Return the [X, Y] coordinate for the center point of the cell that contains the specified text.  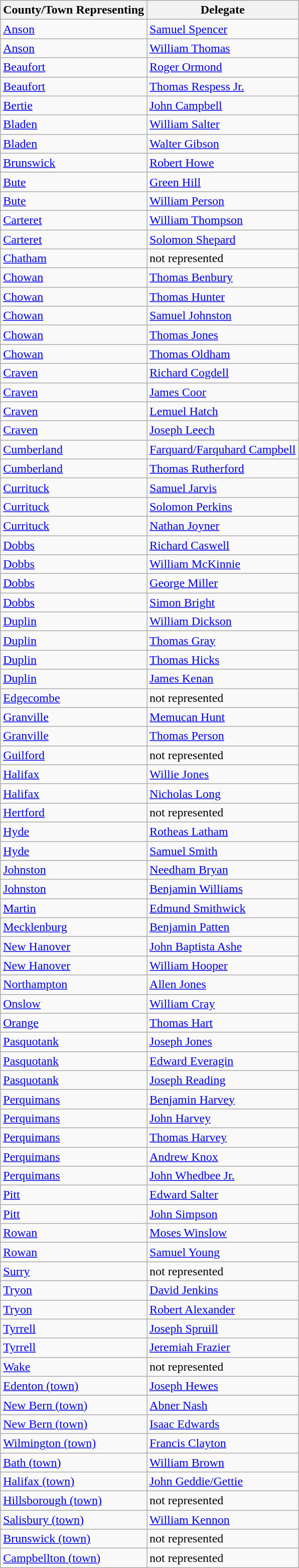
William Thompson [223, 220]
Solomon Perkins [223, 507]
Thomas Person [223, 736]
William McKinnie [223, 564]
John Harvey [223, 1118]
Halifax (town) [74, 1482]
Bertie [74, 105]
William Dickson [223, 622]
Campbellton (town) [74, 1558]
Green Hill [223, 182]
Joseph Leech [223, 430]
John Baptista Ashe [223, 946]
Samuel Young [223, 1252]
Thomas Benbury [223, 278]
Edenton (town) [74, 1386]
Farquard/Farquhard Campbell [223, 449]
Edmund Smithwick [223, 908]
John Whedbee Jr. [223, 1176]
Onslow [74, 1004]
William Salter [223, 125]
Thomas Rutherford [223, 468]
Andrew Knox [223, 1156]
Surry [74, 1271]
Joseph Hewes [223, 1386]
Hertford [74, 812]
Joseph Spruill [223, 1329]
William Person [223, 201]
Martin [74, 908]
Samuel Jarvis [223, 488]
Simon Bright [223, 602]
Francis Clayton [223, 1443]
Robert Alexander [223, 1309]
James Coor [223, 392]
John Campbell [223, 105]
Benjamin Williams [223, 889]
Joseph Jones [223, 1042]
Salisbury (town) [74, 1520]
Edward Everagin [223, 1061]
William Thomas [223, 48]
Edgecombe [74, 698]
William Cray [223, 1004]
Needham Bryan [223, 870]
Allen Jones [223, 985]
Hillsborough (town) [74, 1501]
John Simpson [223, 1214]
David Jenkins [223, 1290]
Chatham [74, 259]
Roger Ormond [223, 67]
Thomas Respess Jr. [223, 86]
Thomas Gray [223, 641]
Nathan Joyner [223, 526]
Guilford [74, 755]
John Geddie/Gettie [223, 1482]
William Hooper [223, 966]
Thomas Hunter [223, 297]
William Brown [223, 1463]
Wake [74, 1367]
George Miller [223, 583]
Moses Winslow [223, 1233]
Nicholas Long [223, 793]
Richard Caswell [223, 545]
Delegate [223, 10]
Thomas Hart [223, 1023]
Mecklenburg [74, 927]
Thomas Oldham [223, 354]
Brunswick [74, 163]
County/Town Representing [74, 10]
Thomas Hicks [223, 660]
Edward Salter [223, 1195]
Bath (town) [74, 1463]
Thomas Harvey [223, 1137]
Orange [74, 1023]
Robert Howe [223, 163]
Joseph Reading [223, 1080]
Samuel Smith [223, 851]
William Kennon [223, 1520]
Benjamin Harvey [223, 1099]
Lemuel Hatch [223, 411]
Solomon Shepard [223, 239]
Samuel Johnston [223, 316]
Brunswick (town) [74, 1539]
Northampton [74, 985]
Jeremiah Frazier [223, 1348]
Wilmington (town) [74, 1443]
Rotheas Latham [223, 831]
Isaac Edwards [223, 1424]
Benjamin Patten [223, 927]
James Kenan [223, 679]
Memucan Hunt [223, 717]
Willie Jones [223, 774]
Walter Gibson [223, 144]
Richard Cogdell [223, 373]
Samuel Spencer [223, 29]
Abner Nash [223, 1405]
Thomas Jones [223, 335]
